Search for the cell housing the specified text and yield its (x, y) center coordinate. 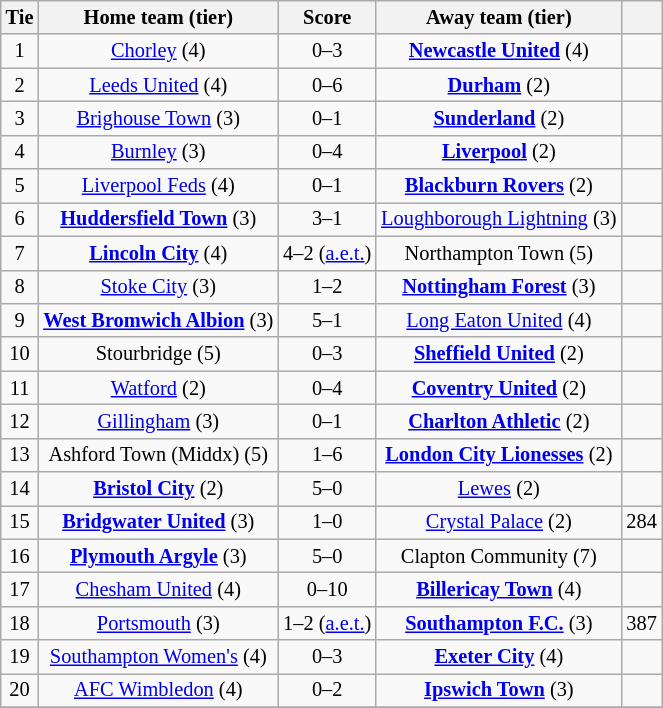
Bristol City (2) (158, 489)
Charlton Athletic (2) (498, 421)
13 (20, 455)
Away team (tier) (498, 17)
Lewes (2) (498, 489)
16 (20, 556)
Plymouth Argyle (3) (158, 556)
8 (20, 287)
Home team (tier) (158, 17)
Portsmouth (3) (158, 623)
4 (20, 152)
Newcastle United (4) (498, 51)
387 (641, 623)
0–2 (327, 690)
1–6 (327, 455)
Burnley (3) (158, 152)
14 (20, 489)
3 (20, 118)
Crystal Palace (2) (498, 522)
Chorley (4) (158, 51)
5 (20, 186)
Leeds United (4) (158, 85)
Chesham United (4) (158, 589)
Lincoln City (4) (158, 253)
3–1 (327, 219)
Sunderland (2) (498, 118)
Tie (20, 17)
20 (20, 690)
AFC Wimbledon (4) (158, 690)
Stourbridge (5) (158, 354)
5–1 (327, 320)
Southampton F.C. (3) (498, 623)
Huddersfield Town (3) (158, 219)
284 (641, 522)
18 (20, 623)
Blackburn Rovers (2) (498, 186)
Liverpool (2) (498, 152)
1–2 (327, 287)
Durham (2) (498, 85)
Score (327, 17)
Northampton Town (5) (498, 253)
1 (20, 51)
9 (20, 320)
1–2 (a.e.t.) (327, 623)
Sheffield United (2) (498, 354)
Nottingham Forest (3) (498, 287)
Gillingham (3) (158, 421)
6 (20, 219)
Ashford Town (Middx) (5) (158, 455)
4–2 (a.e.t.) (327, 253)
Stoke City (3) (158, 287)
Billericay Town (4) (498, 589)
10 (20, 354)
London City Lionesses (2) (498, 455)
Long Eaton United (4) (498, 320)
7 (20, 253)
15 (20, 522)
17 (20, 589)
0–6 (327, 85)
12 (20, 421)
Coventry United (2) (498, 388)
Exeter City (4) (498, 657)
Watford (2) (158, 388)
Ipswich Town (3) (498, 690)
1–0 (327, 522)
11 (20, 388)
Southampton Women's (4) (158, 657)
West Bromwich Albion (3) (158, 320)
Loughborough Lightning (3) (498, 219)
Clapton Community (7) (498, 556)
2 (20, 85)
Brighouse Town (3) (158, 118)
Bridgwater United (3) (158, 522)
0–10 (327, 589)
19 (20, 657)
Liverpool Feds (4) (158, 186)
